From the cell containing the given text, extract its center point as (X, Y) coordinate. 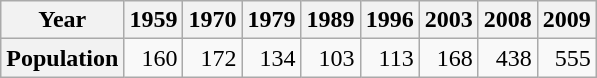
Year (62, 20)
1970 (212, 20)
2008 (508, 20)
2009 (566, 20)
1996 (390, 20)
1989 (330, 20)
1979 (272, 20)
555 (566, 58)
134 (272, 58)
1959 (154, 20)
168 (448, 58)
2003 (448, 20)
160 (154, 58)
438 (508, 58)
103 (330, 58)
172 (212, 58)
Population (62, 58)
113 (390, 58)
